Return [X, Y] of the center of cell containing provided text 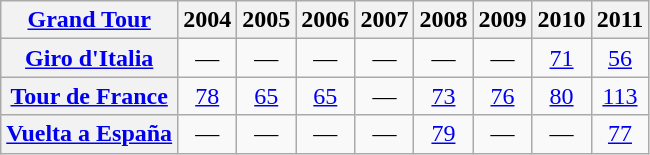
Tour de France [90, 96]
56 [620, 58]
2009 [502, 20]
Grand Tour [90, 20]
80 [562, 96]
76 [502, 96]
71 [562, 58]
2004 [208, 20]
2006 [326, 20]
77 [620, 134]
78 [208, 96]
2011 [620, 20]
2005 [266, 20]
2007 [384, 20]
2008 [444, 20]
2010 [562, 20]
73 [444, 96]
Vuelta a España [90, 134]
Giro d'Italia [90, 58]
113 [620, 96]
79 [444, 134]
